Extract the [X, Y] coordinate from the center of the cell holding the provided text.  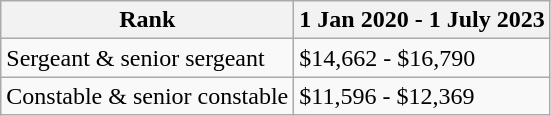
$14,662 - $16,790 [422, 58]
Rank [148, 20]
Constable & senior constable [148, 96]
1 Jan 2020 - 1 July 2023 [422, 20]
Sergeant & senior sergeant [148, 58]
$11,596 - $12,369 [422, 96]
